Capture the cell that displays the provided text and extract its (X, Y) central coordinate. 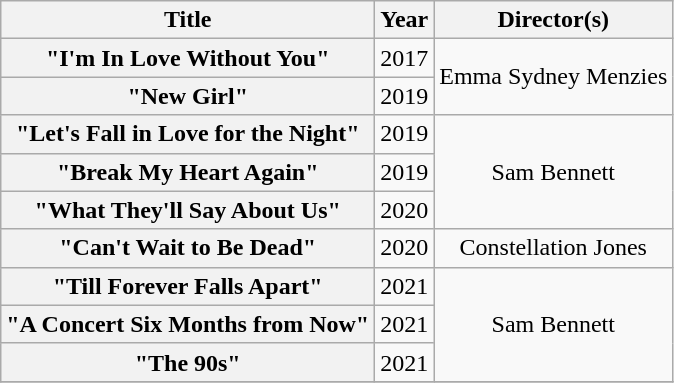
Year (404, 20)
"I'm In Love Without You" (188, 58)
Director(s) (554, 20)
Title (188, 20)
2017 (404, 58)
"Till Forever Falls Apart" (188, 286)
"What They'll Say About Us" (188, 210)
"Can't Wait to Be Dead" (188, 248)
Emma Sydney Menzies (554, 77)
"Break My Heart Again" (188, 172)
"A Concert Six Months from Now" (188, 324)
"New Girl" (188, 96)
"Let's Fall in Love for the Night" (188, 134)
Constellation Jones (554, 248)
"The 90s" (188, 362)
